Scan for the cell matching the given text and deliver its [X, Y] coordinate at center. 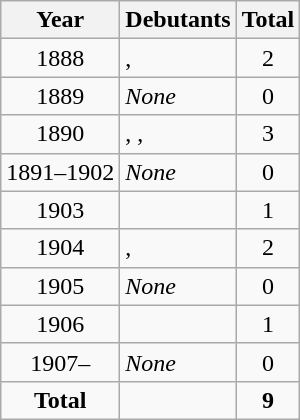
Year [60, 20]
1890 [60, 134]
1904 [60, 248]
9 [268, 400]
1903 [60, 210]
1889 [60, 96]
1888 [60, 58]
1906 [60, 324]
1907– [60, 362]
3 [268, 134]
1891–1902 [60, 172]
Debutants [178, 20]
, , [178, 134]
1905 [60, 286]
